Detect which cell encompasses the target text, then output its [x, y] center coordinate. 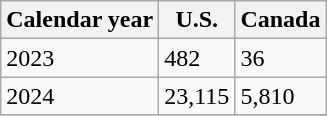
U.S. [197, 20]
23,115 [197, 96]
Calendar year [80, 20]
36 [280, 58]
Canada [280, 20]
2024 [80, 96]
5,810 [280, 96]
482 [197, 58]
2023 [80, 58]
